Pinpoint the cell where the given text exists, returning its (x, y) midpoint coordinate. 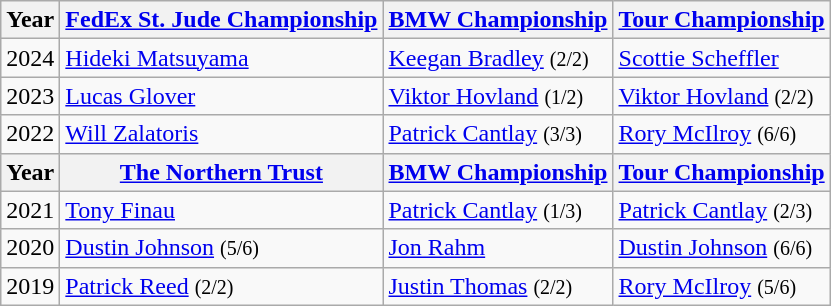
Viktor Hovland (1/2) (498, 96)
2021 (30, 210)
Rory McIlroy (5/6) (722, 286)
Patrick Cantlay (3/3) (498, 134)
Dustin Johnson (5/6) (222, 248)
FedEx St. Jude Championship (222, 20)
Scottie Scheffler (722, 58)
2019 (30, 286)
2022 (30, 134)
Will Zalatoris (222, 134)
Dustin Johnson (6/6) (722, 248)
Patrick Reed (2/2) (222, 286)
2020 (30, 248)
Jon Rahm (498, 248)
Hideki Matsuyama (222, 58)
2023 (30, 96)
Viktor Hovland (2/2) (722, 96)
Patrick Cantlay (1/3) (498, 210)
Justin Thomas (2/2) (498, 286)
The Northern Trust (222, 172)
Patrick Cantlay (2/3) (722, 210)
Keegan Bradley (2/2) (498, 58)
Rory McIlroy (6/6) (722, 134)
2024 (30, 58)
Tony Finau (222, 210)
Lucas Glover (222, 96)
